Find where the given text appears and provide that cell's center as [x, y] coordinate. 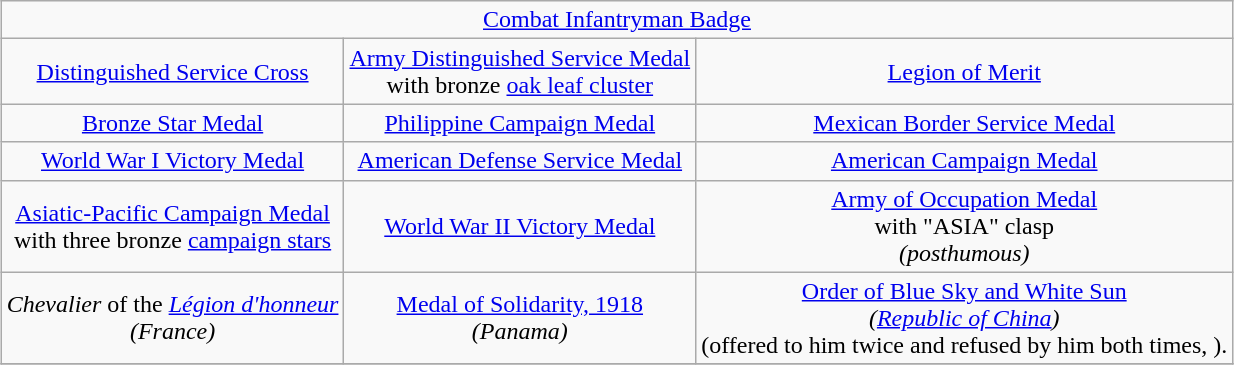
Legion of Merit [964, 72]
Asiatic-Pacific Campaign Medalwith three bronze campaign stars [172, 226]
Medal of Solidarity, 1918(Panama) [520, 318]
Chevalier of the Légion d'honneur(France) [172, 318]
World War I Victory Medal [172, 161]
Mexican Border Service Medal [964, 123]
Army Distinguished Service Medalwith bronze oak leaf cluster [520, 72]
Bronze Star Medal [172, 123]
World War II Victory Medal [520, 226]
Combat Infantryman Badge [617, 20]
Distinguished Service Cross [172, 72]
Philippine Campaign Medal [520, 123]
American Campaign Medal [964, 161]
Army of Occupation Medalwith "ASIA" clasp(posthumous) [964, 226]
Order of Blue Sky and White Sun(Republic of China)(offered to him twice and refused by him both times, ). [964, 318]
American Defense Service Medal [520, 161]
